From the cell containing the given text, extract its center point as [X, Y] coordinate. 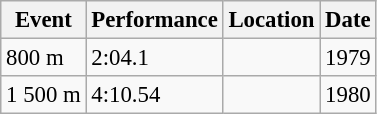
1 500 m [44, 95]
1979 [348, 58]
Location [272, 20]
4:10.54 [154, 95]
800 m [44, 58]
Performance [154, 20]
Event [44, 20]
2:04.1 [154, 58]
Date [348, 20]
1980 [348, 95]
